Find where the given text appears and provide that cell's center as [x, y] coordinate. 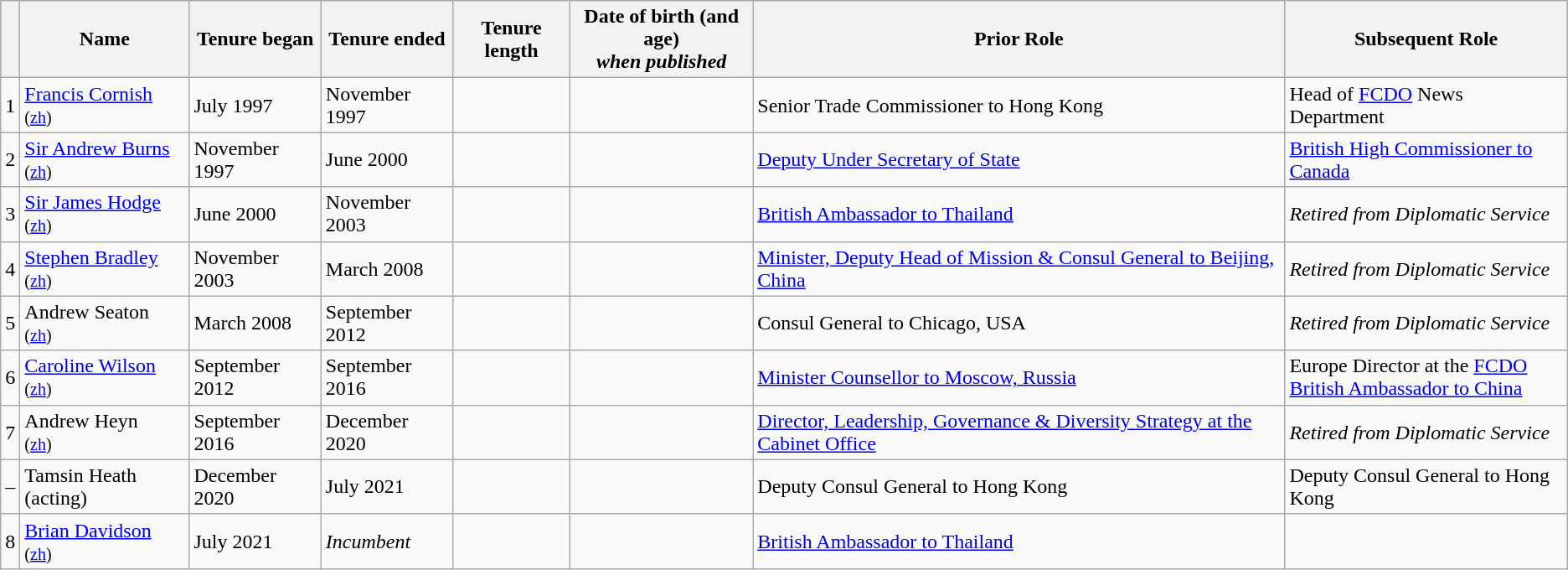
Caroline Wilson(zh) [105, 377]
Prior Role [1019, 39]
Deputy Under Secretary of State [1019, 159]
Tenure length [512, 39]
1 [10, 106]
6 [10, 377]
British High Commissioner to Canada [1426, 159]
Sir Andrew Burns(zh) [105, 159]
– [10, 486]
5 [10, 324]
Minister Counsellor to Moscow, Russia [1019, 377]
Tenure ended [387, 39]
8 [10, 541]
Director, Leadership, Governance & Diversity Strategy at the Cabinet Office [1019, 433]
4 [10, 268]
Minister, Deputy Head of Mission & Consul General to Beijing, China [1019, 268]
Consul General to Chicago, USA [1019, 324]
Andrew Heyn(zh) [105, 433]
Incumbent [387, 541]
Stephen Bradley(zh) [105, 268]
3 [10, 215]
July 1997 [255, 106]
Andrew Seaton(zh) [105, 324]
Date of birth (and age)when published [662, 39]
Tenure began [255, 39]
Head of FCDO News Department [1426, 106]
Brian Davidson(zh) [105, 541]
Subsequent Role [1426, 39]
Tamsin Heath (acting) [105, 486]
2 [10, 159]
Europe Director at the FCDOBritish Ambassador to China [1426, 377]
Francis Cornish(zh) [105, 106]
Senior Trade Commissioner to Hong Kong [1019, 106]
7 [10, 433]
Sir James Hodge(zh) [105, 215]
Name [105, 39]
